For the text-containing cell, return its midpoint in (X, Y) coordinate format. 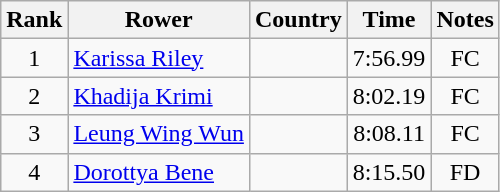
4 (34, 172)
Country (298, 20)
Time (389, 20)
8:15.50 (389, 172)
8:08.11 (389, 134)
Rank (34, 20)
2 (34, 96)
7:56.99 (389, 58)
Dorottya Bene (159, 172)
Notes (465, 20)
Rower (159, 20)
Karissa Riley (159, 58)
FD (465, 172)
Khadija Krimi (159, 96)
8:02.19 (389, 96)
Leung Wing Wun (159, 134)
1 (34, 58)
3 (34, 134)
